Find where the given text appears and provide that cell's center as [X, Y] coordinate. 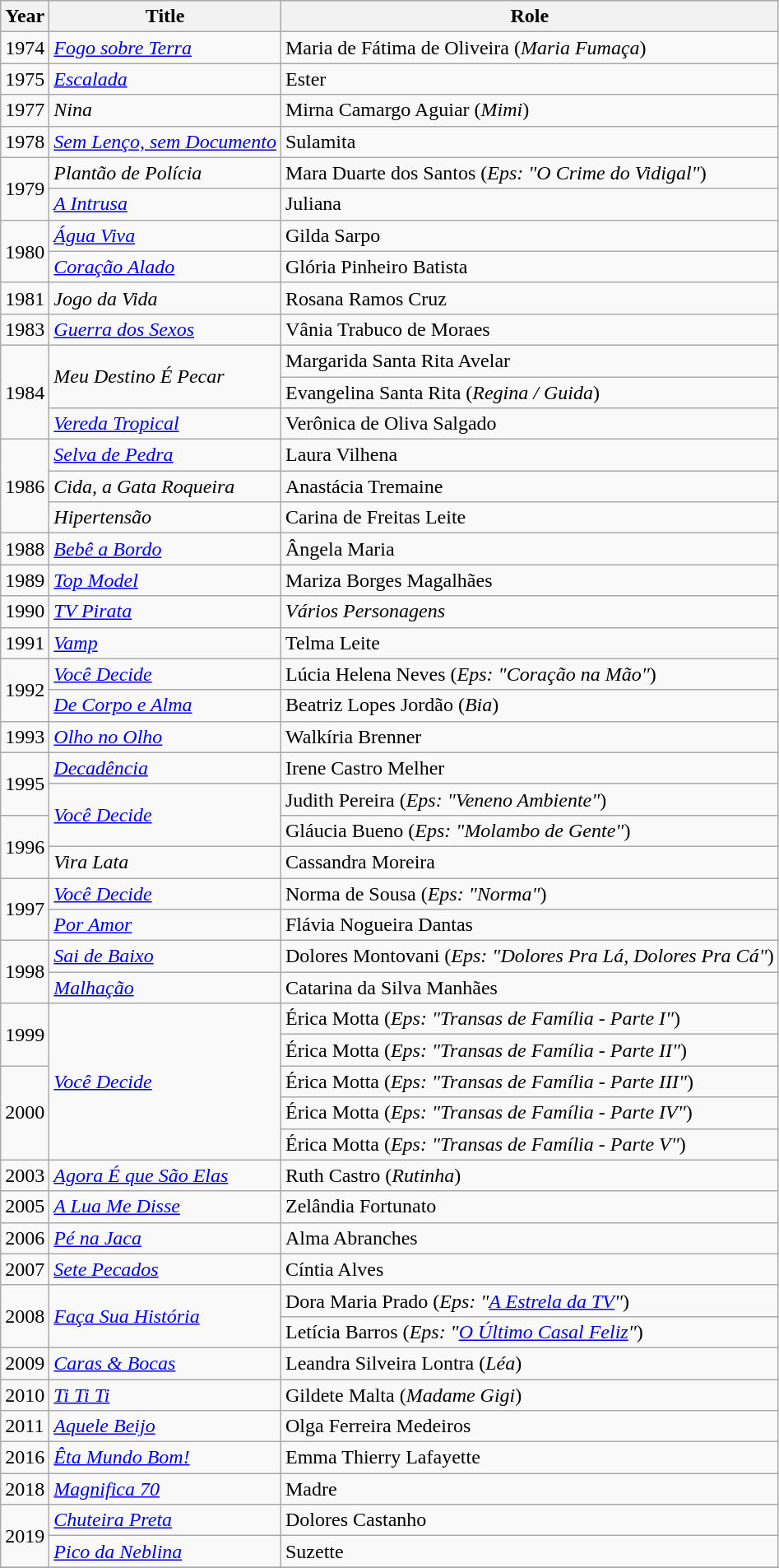
Emma Thierry Lafayette [530, 1458]
Rosana Ramos Cruz [530, 298]
Catarina da Silva Manhães [530, 988]
Role [530, 16]
2007 [25, 1269]
Laura Vilhena [530, 455]
Olga Ferreira Medeiros [530, 1426]
Lúcia Helena Neves (Eps: "Coração na Mão") [530, 674]
Cíntia Alves [530, 1269]
1993 [25, 737]
Érica Motta (Eps: "Transas de Família - Parte III") [530, 1082]
Carina de Freitas Leite [530, 518]
Gildete Malta (Madame Gigi) [530, 1395]
Juliana [530, 204]
Madre [530, 1489]
Caras & Bocas [165, 1363]
2008 [25, 1316]
1980 [25, 251]
Ruth Castro (Rutinha) [530, 1175]
2010 [25, 1395]
1988 [25, 549]
Érica Motta (Eps: "Transas de Família - Parte I") [530, 1019]
Mara Duarte dos Santos (Eps: "O Crime do Vidigal") [530, 173]
1981 [25, 298]
Sete Pecados [165, 1269]
1979 [25, 188]
Plantão de Polícia [165, 173]
1991 [25, 643]
1990 [25, 612]
Evangelina Santa Rita (Regina / Guida) [530, 393]
Verônica de Oliva Salgado [530, 424]
2019 [25, 1536]
Chuteira Preta [165, 1520]
Fogo sobre Terra [165, 48]
Água Viva [165, 235]
Zelândia Fortunato [530, 1207]
1983 [25, 329]
Selva de Pedra [165, 455]
Mirna Camargo Aguiar (Mimi) [530, 110]
Nina [165, 110]
Irene Castro Melher [530, 768]
1999 [25, 1035]
Walkíria Brenner [530, 737]
Guerra dos Sexos [165, 329]
Érica Motta (Eps: "Transas de Família - Parte II") [530, 1050]
Sulamita [530, 142]
1998 [25, 972]
2005 [25, 1207]
Norma de Sousa (Eps: "Norma") [530, 893]
Title [165, 16]
Ti Ti Ti [165, 1395]
De Corpo e Alma [165, 705]
Gláucia Bueno (Eps: "Molambo de Gente") [530, 831]
Pé na Jaca [165, 1238]
Margarida Santa Rita Avelar [530, 361]
Year [25, 16]
Olho no Olho [165, 737]
Bebê a Bordo [165, 549]
Êta Mundo Bom! [165, 1458]
TV Pirata [165, 612]
Érica Motta (Eps: "Transas de Família - Parte V") [530, 1144]
Dolores Montovani (Eps: "Dolores Pra Lá, Dolores Pra Cá") [530, 956]
2011 [25, 1426]
Dolores Castanho [530, 1520]
2016 [25, 1458]
Ester [530, 79]
Top Model [165, 580]
1995 [25, 784]
Malhação [165, 988]
Sem Lenço, sem Documento [165, 142]
Telma Leite [530, 643]
1992 [25, 690]
Letícia Barros (Eps: "O Último Casal Feliz") [530, 1332]
1977 [25, 110]
Cassandra Moreira [530, 862]
Judith Pereira (Eps: "Veneno Ambiente") [530, 799]
A Lua Me Disse [165, 1207]
2003 [25, 1175]
1974 [25, 48]
Sai de Baixo [165, 956]
Maria de Fátima de Oliveira (Maria Fumaça) [530, 48]
2009 [25, 1363]
Cida, a Gata Roqueira [165, 486]
Dora Maria Prado (Eps: "A Estrela da TV") [530, 1300]
Vamp [165, 643]
Vereda Tropical [165, 424]
Magnifica 70 [165, 1489]
1989 [25, 580]
Vira Lata [165, 862]
1986 [25, 486]
Jogo da Vida [165, 298]
1978 [25, 142]
Mariza Borges Magalhães [530, 580]
Meu Destino É Pecar [165, 376]
Vários Personagens [530, 612]
Flávia Nogueira Dantas [530, 925]
Ângela Maria [530, 549]
Decadência [165, 768]
1975 [25, 79]
Glória Pinheiro Batista [530, 267]
Hipertensão [165, 518]
1984 [25, 392]
2018 [25, 1489]
Gilda Sarpo [530, 235]
Faça Sua História [165, 1316]
1997 [25, 909]
Agora É que São Elas [165, 1175]
A Intrusa [165, 204]
Leandra Silveira Lontra (Léa) [530, 1363]
Alma Abranches [530, 1238]
Suzette [530, 1552]
Érica Motta (Eps: "Transas de Família - Parte IV") [530, 1113]
Coração Alado [165, 267]
Anastácia Tremaine [530, 486]
Vânia Trabuco de Moraes [530, 329]
2000 [25, 1113]
2006 [25, 1238]
Pico da Neblina [165, 1552]
Por Amor [165, 925]
Beatriz Lopes Jordão (Bia) [530, 705]
Aquele Beijo [165, 1426]
Escalada [165, 79]
1996 [25, 846]
